Scan for the cell matching the given text and deliver its (X, Y) coordinate at center. 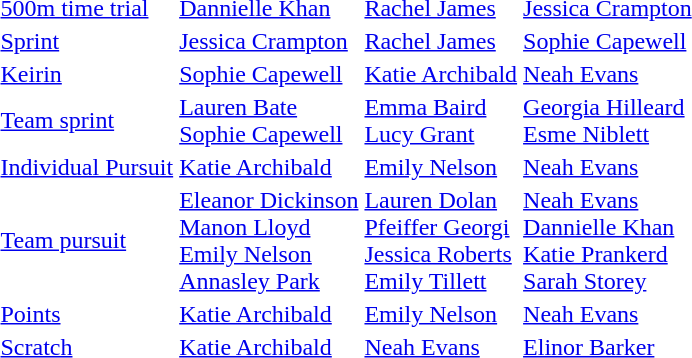
Jessica Crampton (269, 41)
Emma Baird Lucy Grant (441, 120)
Lauren Dolan Pfeiffer Georgi Jessica Roberts Emily Tillett (441, 240)
Sophie Capewell (269, 74)
Lauren Bate Sophie Capewell (269, 120)
Eleanor Dickinson Manon LloydEmily Nelson Annasley Park (269, 240)
Rachel James (441, 41)
